Locate the cell with the specified text and output its [x, y] center coordinate. 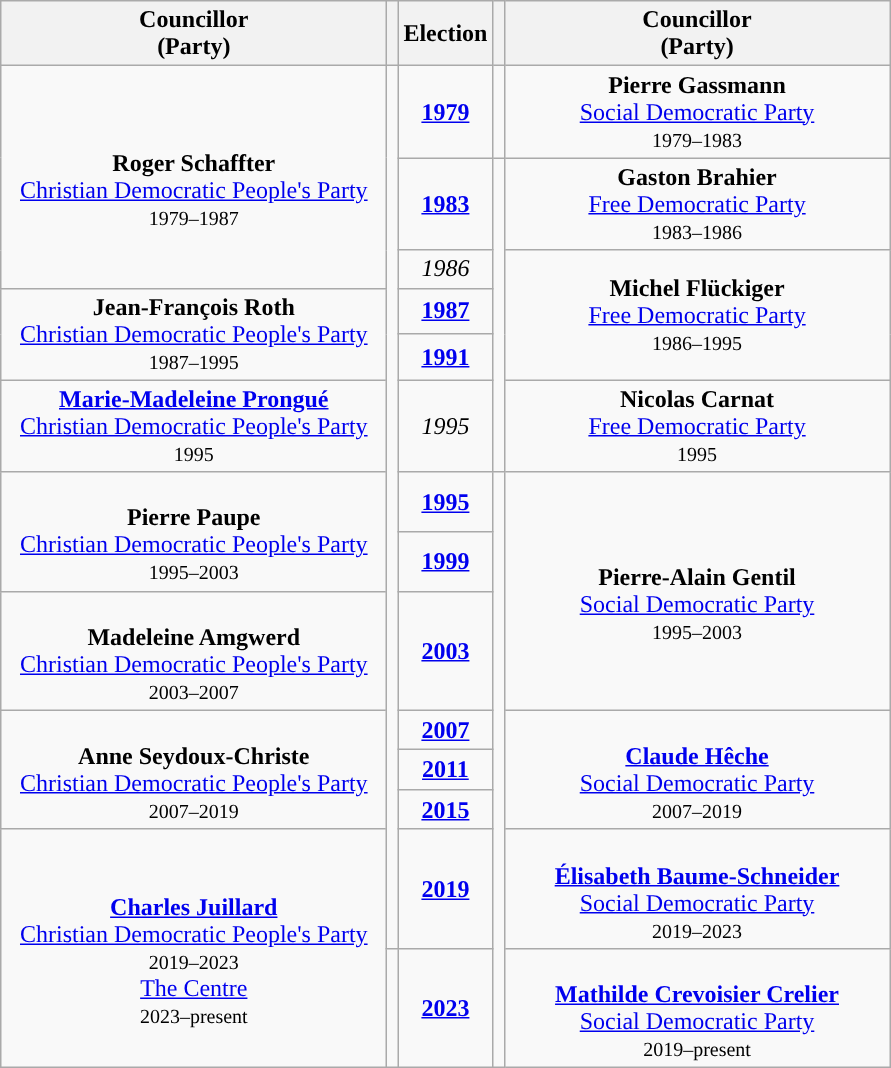
Roger SchaffterChristian Democratic People's Party1979–1987 [194, 177]
Claude HêcheSocial Democratic Party2007–2019 [697, 770]
2011 [446, 770]
2023 [446, 1008]
Pierre GassmannSocial Democratic Party1979–1983 [697, 112]
1987 [446, 311]
Charles JuillardChristian Democratic People's Party2019–2023The Centre2023–present [194, 948]
1991 [446, 357]
Election [446, 34]
2003 [446, 650]
Madeleine AmgwerdChristian Democratic People's Party2003–2007 [194, 650]
Pierre PaupeChristian Democratic People's Party1995–2003 [194, 532]
1983 [446, 204]
Pierre-Alain GentilSocial Democratic Party1995–2003 [697, 591]
Gaston BrahierFree Democratic Party1983–1986 [697, 204]
Jean-François RothChristian Democratic People's Party1987–1995 [194, 334]
Mathilde Crevoisier CrelierSocial Democratic Party2019–present [697, 1008]
Élisabeth Baume-SchneiderSocial Democratic Party2019–2023 [697, 888]
Anne Seydoux-ChristeChristian Democratic People's Party2007–2019 [194, 770]
Michel FlückigerFree Democratic Party1986–1995 [697, 315]
2015 [446, 810]
1999 [446, 562]
2007 [446, 730]
Nicolas CarnatFree Democratic Party1995 [697, 426]
Marie-Madeleine PronguéChristian Democratic People's Party1995 [194, 426]
1979 [446, 112]
1986 [446, 269]
2019 [446, 888]
